Detect which cell encompasses the target text, then output its [x, y] center coordinate. 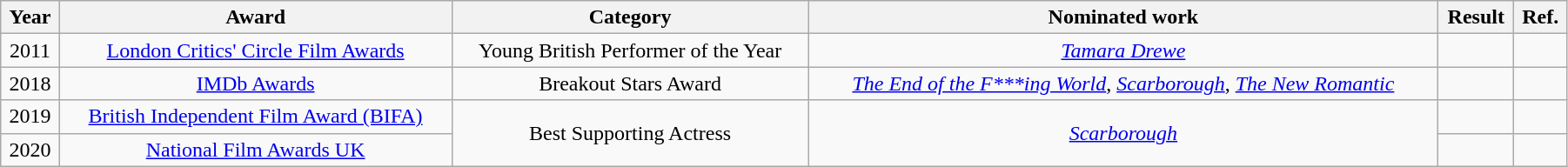
Award [256, 17]
2019 [30, 117]
IMDb Awards [256, 83]
2011 [30, 50]
London Critics' Circle Film Awards [256, 50]
Result [1476, 17]
Year [30, 17]
Nominated work [1123, 17]
Best Supporting Actress [630, 133]
Tamara Drewe [1123, 50]
Scarborough [1123, 133]
Breakout Stars Award [630, 83]
The End of the F***ing World, Scarborough, The New Romantic [1123, 83]
2018 [30, 83]
British Independent Film Award (BIFA) [256, 117]
National Film Awards UK [256, 150]
Category [630, 17]
Young British Performer of the Year [630, 50]
2020 [30, 150]
Ref. [1540, 17]
